Return (x, y) of the center of cell containing provided text 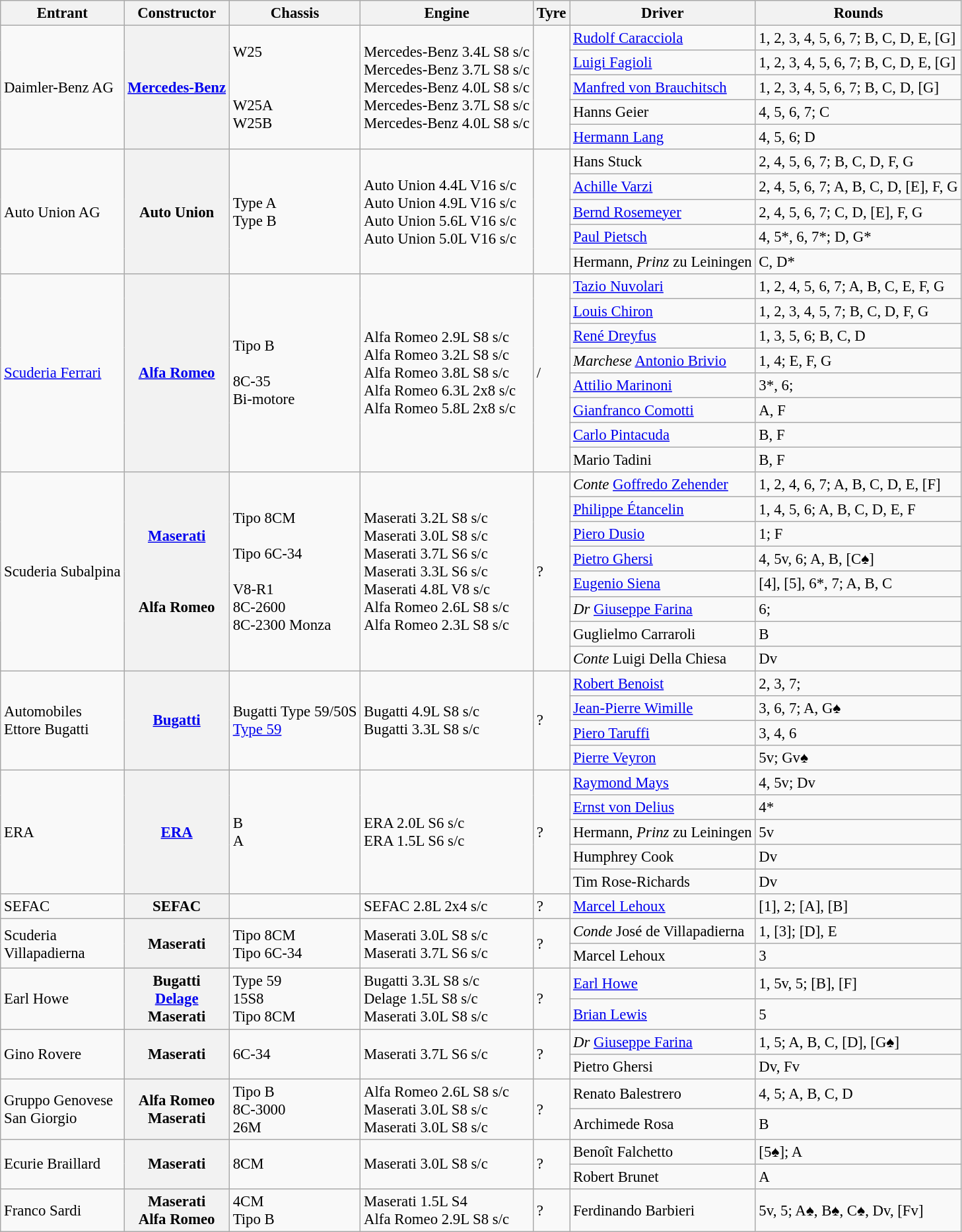
Daimler-Benz AG (62, 88)
1, 2, 3, 4, 5, 7; B, C, D, F, G (858, 311)
1, 2, 4, 6, 7; A, B, C, D, E, [F] (858, 485)
[5♠]; A (858, 1151)
4, 5, 6, 7; C (858, 112)
Ecurie Braillard (62, 1163)
Alfa Romeo 2.6L S8 s/c Maserati 3.0L S8 s/c Maserati 3.0L S8 s/c (447, 1109)
Jean-Pierre Wimille (663, 708)
Rounds (858, 13)
3, 4, 6 (858, 733)
Attilio Marinoni (663, 386)
W25 W25AW25B (294, 88)
Conte Goffredo Zehender (663, 485)
Hans Stuck (663, 162)
8CM (294, 1163)
Maserati Alfa Romeo (177, 572)
Hanns Geier (663, 112)
Maserati 3.0L S8 s/c (447, 1163)
4* (858, 807)
Constructor (177, 13)
Guglielmo Carraroli (663, 634)
4, 5*, 6, 7*; D, G* (858, 236)
Robert Brunet (663, 1177)
Tipo 8CMTipo 6C-34 (294, 944)
Type 5915S8 Tipo 8CM (294, 999)
Paul Pietsch (663, 236)
3, 6, 7; A, G♠ (858, 708)
1, 5; A, B, C, [D], [G♠] (858, 1042)
SEFAC 2.8L 2x4 s/c (447, 907)
[4], [5], 6*, 7; A, B, C (858, 584)
6C-34 (294, 1054)
Raymond Mays (663, 782)
Eugenio Siena (663, 584)
4, 5, 6; D (858, 137)
Gino Rovere (62, 1054)
Tipo B 8C-35Bi-motore (294, 372)
Conde José de Villapadierna (663, 932)
Engine (447, 13)
Franco Sardi (62, 1211)
1; F (858, 534)
5v (858, 833)
Chassis (294, 13)
2, 4, 5, 6, 7; B, C, D, F, G (858, 162)
Tim Rose-Richards (663, 882)
Gruppo GenoveseSan Giorgio (62, 1109)
Scuderia Subalpina (62, 572)
Tipo B 8C-300026M (294, 1109)
Alfa RomeoMaserati (177, 1109)
1, 4, 5, 6; A, B, C, D, E, F (858, 510)
A, F (858, 410)
Mercedes-Benz 3.4L S8 s/c Mercedes-Benz 3.7L S8 s/c Mercedes-Benz 4.0L S8 s/c Mercedes-Benz 3.7L S8 s/c Mercedes-Benz 4.0L S8 s/c (447, 88)
1, 2, 3, 4, 5, 6, 7; B, C, D, [G] (858, 88)
4, 5; A, B, C, D (858, 1094)
1, 4; E, F, G (858, 360)
Pierre Veyron (663, 758)
Maserati 3.0L S8 s/c Maserati 3.7L S6 s/c (447, 944)
Philippe Étancelin (663, 510)
BA (294, 832)
5v; Gv♠ (858, 758)
4CMTipo B (294, 1211)
1, 3, 5, 6; B, C, D (858, 336)
MaseratiAlfa Romeo (177, 1211)
4, 5v; Dv (858, 782)
Manfred von Brauchitsch (663, 88)
Maserati 3.7L S6 s/c (447, 1054)
Driver (663, 13)
Humphrey Cook (663, 857)
Bugatti Type 59/50SType 59 (294, 720)
[1], 2; [A], [B] (858, 907)
Piero Dusio (663, 534)
Bugatti (177, 720)
3 (858, 957)
2, 3, 7; (858, 683)
Tyre (551, 13)
Robert Benoist (663, 683)
Auto Union 4.4L V16 s/cAuto Union 4.9L V16 s/c Auto Union 5.6L V16 s/c Auto Union 5.0L V16 s/c (447, 211)
Bugatti 3.3L S8 s/cDelage 1.5L S8 s/c Maserati 3.0L S8 s/c (447, 999)
Alfa Romeo 2.9L S8 s/c Alfa Romeo 3.2L S8 s/c Alfa Romeo 3.8L S8 s/c Alfa Romeo 6.3L 2x8 s/c Alfa Romeo 5.8L 2x8 s/c (447, 372)
Tipo 8CM Tipo 6C-34 V8-R18C-26008C-2300 Monza (294, 572)
Rudolf Caracciola (663, 38)
Benoît Falchetto (663, 1151)
2, 4, 5, 6, 7; C, D, [E], F, G (858, 212)
1, 5v, 5; [B], [F] (858, 984)
AutomobilesEttore Bugatti (62, 720)
Mercedes-Benz (177, 88)
Renato Balestrero (663, 1094)
Maserati 1.5L S4 Alfa Romeo 2.9L S8 s/c (447, 1211)
ERA 2.0L S6 s/c ERA 1.5L S6 s/c (447, 832)
Piero Taruffi (663, 733)
1, [3]; [D], E (858, 932)
Scuderia Ferrari (62, 372)
Carlo Pintacuda (663, 435)
Dv, Fv (858, 1066)
Entrant (62, 13)
Type AType B (294, 211)
/ (551, 372)
2, 4, 5, 6, 7; A, B, C, D, [E], F, G (858, 187)
Marchese Antonio Brivio (663, 360)
Auto Union (177, 211)
Mario Tadini (663, 460)
Maserati 3.2L S8 s/c Maserati 3.0L S8 s/c Maserati 3.7L S6 s/c Maserati 3.3L S6 s/c Maserati 4.8L V8 s/cAlfa Romeo 2.6L S8 s/c Alfa Romeo 2.3L S8 s/c (447, 572)
1, 2, 4, 5, 6, 7; A, B, C, E, F, G (858, 286)
René Dreyfus (663, 336)
Hermann Lang (663, 137)
4, 5v, 6; A, B, [C♠] (858, 559)
C, D* (858, 261)
Bernd Rosemeyer (663, 212)
Conte Luigi Della Chiesa (663, 658)
Gianfranco Comotti (663, 410)
A (858, 1177)
Alfa Romeo (177, 372)
6; (858, 609)
Luigi Fagioli (663, 63)
Tazio Nuvolari (663, 286)
Brian Lewis (663, 1014)
BugattiDelageMaserati (177, 999)
ScuderiaVillapadierna (62, 944)
Bugatti 4.9L S8 s/cBugatti 3.3L S8 s/c (447, 720)
Ernst von Delius (663, 807)
3*, 6; (858, 386)
5 (858, 1014)
Ferdinando Barbieri (663, 1211)
Achille Varzi (663, 187)
Archimede Rosa (663, 1124)
Auto Union AG (62, 211)
Louis Chiron (663, 311)
5v, 5; A♠, B♠, C♠, Dv, [Fv] (858, 1211)
